Search for the cell housing the specified text and yield its (X, Y) center coordinate. 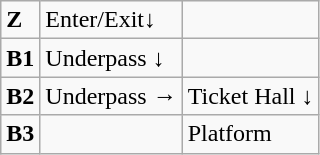
Enter/Exit↓ (111, 20)
Z (20, 20)
Underpass ↓ (111, 58)
Platform (250, 134)
Underpass → (111, 96)
B2 (20, 96)
B1 (20, 58)
B3 (20, 134)
Ticket Hall ↓ (250, 96)
